Locate the cell with the specified text and output its [X, Y] center coordinate. 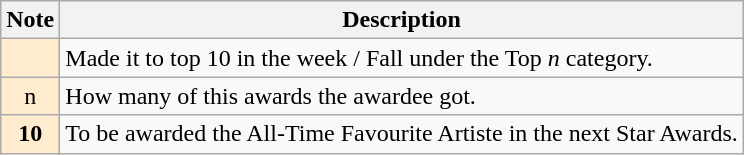
How many of this awards the awardee got. [402, 96]
Made it to top 10 in the week / Fall under the Top n category. [402, 58]
10 [30, 134]
To be awarded the All-Time Favourite Artiste in the next Star Awards. [402, 134]
n [30, 96]
Description [402, 20]
Note [30, 20]
